Determine the [x, y] coordinate at the center of the cell enclosing the given text.  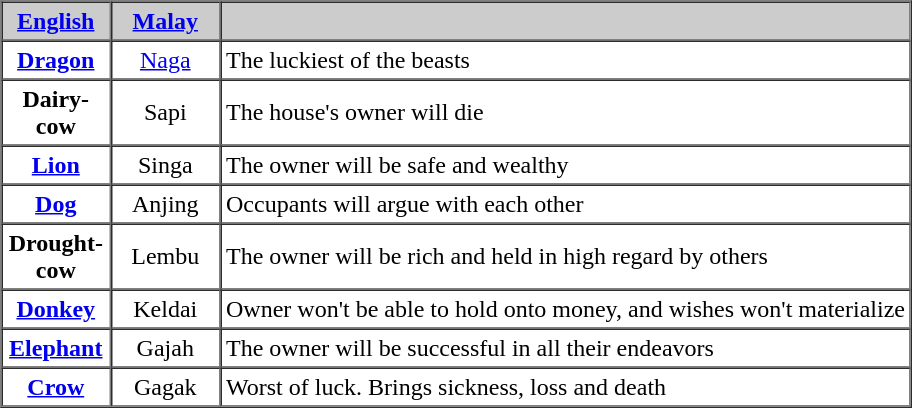
Sapi [166, 113]
Elephant [56, 348]
Naga [166, 60]
Drought-cow [56, 257]
The owner will be safe and wealthy [566, 166]
Owner won't be able to hold onto money, and wishes won't materialize [566, 310]
Keldai [166, 310]
English [56, 22]
Dragon [56, 60]
Worst of luck. Brings sickness, loss and death [566, 388]
Anjing [166, 204]
The owner will be rich and held in high regard by others [566, 257]
Malay [166, 22]
The luckiest of the beasts [566, 60]
Gajah [166, 348]
Crow [56, 388]
Lembu [166, 257]
Donkey [56, 310]
Singa [166, 166]
The owner will be successful in all their endeavors [566, 348]
Lion [56, 166]
Gagak [166, 388]
The house's owner will die [566, 113]
Occupants will argue with each other [566, 204]
Dairy-cow [56, 113]
Dog [56, 204]
